Capture the cell that displays the provided text and extract its [x, y] central coordinate. 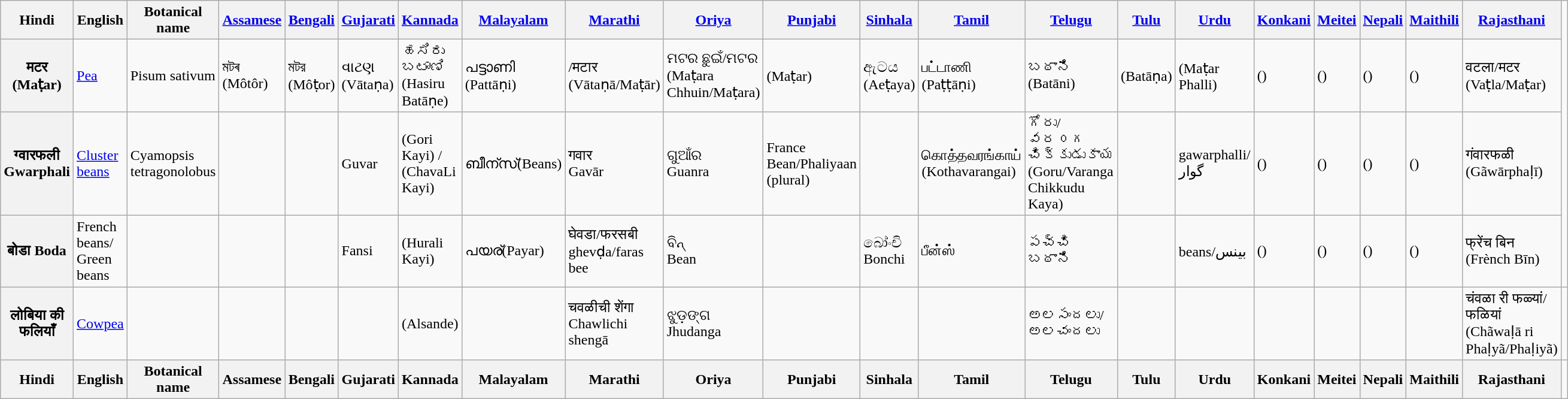
(Maṭar) [812, 75]
கொத்தவரங்காய் (Kothavarangai) [972, 163]
घेवडा/फरसबीghevḍa/faras bee [614, 250]
વાટણ (Vātaṇa) [368, 75]
মটৰ(Môtôr) [252, 75]
Cowpea [101, 323]
फ्रेंच बिन (Frènch Bīn) [1512, 250]
वटला/मटर (Vaṭla/Maṭar) [1512, 75]
लोबिया की फलियाँ [37, 323]
ബീന്സ്‌(Beans) [514, 163]
gawarphalli/گوار [1214, 163]
French beans/ Green beans [101, 250]
মটর(Môṭor) [311, 75]
බෝංචි Bonchi [890, 250]
गंवारफळी (Gãwārphaḷī) [1512, 163]
పచ్చి బఠాని [1072, 250]
France Bean/Phaliyaan (plural) [812, 163]
Pisum sativum [173, 75]
ग्वारफली Gwarphali [37, 163]
പയര്(Payar) [514, 250]
ଝୁଡ଼ଙ୍ଗJhudanga [714, 323]
बोडा Boda [37, 250]
(Hurali Kayi) [430, 250]
(Batāṇa) [1147, 75]
(Maṭar Phalli) [1214, 75]
मटर (Maṭar) [37, 75]
चवळीची शेंगा Chawlichi shengā [614, 323]
चंवळा री फळ्यां/फळियां (Chãwaḷā ri Phaḷyã/Phaḷiyã) [1512, 323]
பீன்ஸ் [972, 250]
beans/بينس [1214, 250]
/मटार(Vātaṇā/Maṭār) [614, 75]
गवारGavār [614, 163]
Cyamopsis tetragonolobus [173, 163]
ಹಸಿರು ಬಟಾಣಿ (Hasiru Batāṇe) [430, 75]
బఠాని (Batāni) [1072, 75]
ବିନ୍Bean [714, 250]
అలసందలు/అలచందలు [1072, 323]
Pea [101, 75]
Cluster beans [101, 163]
ମଟର ଛୁଇଁ/ମଟର(Maṭara Chhuin/Maṭara) [714, 75]
Fansi [368, 250]
Guvar [368, 163]
(Gori Kayi) / (ChavaLi Kayi) [430, 163]
பட்டாணி (Paṭṭāṇi) [972, 75]
(Alsande) [430, 323]
ඇටය (Aeṭaya) [890, 75]
പട്ടാണി (Pattāṇi) [514, 75]
ଗୁଆଁରGuanra [714, 163]
గోరు/వర౦గ చిక్కుడుకాయ(Goru/Varanga Chikkudu Kaya) [1072, 163]
